Detect which cell encompasses the target text, then output its [x, y] center coordinate. 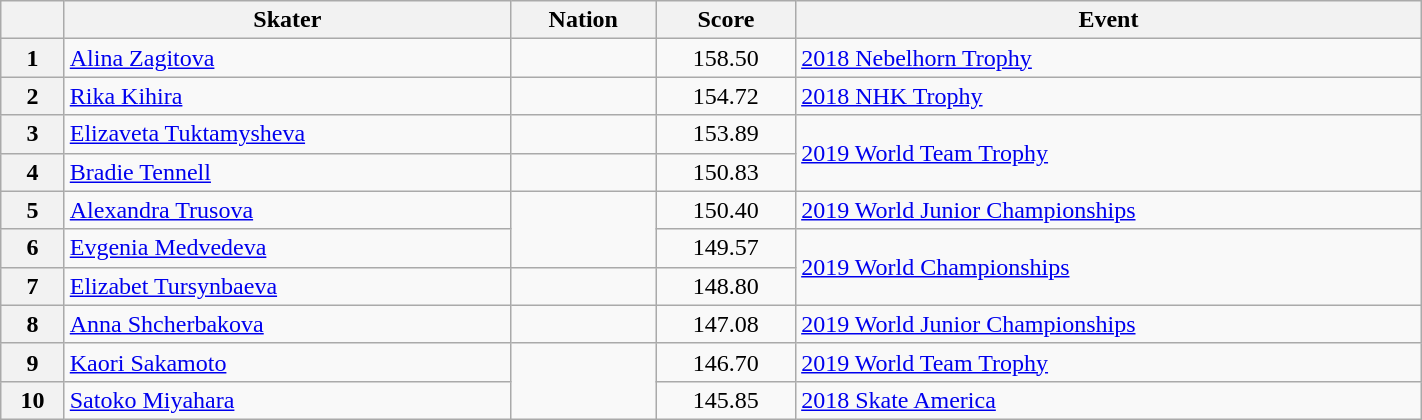
147.08 [726, 324]
Alexandra Trusova [287, 210]
Satoko Miyahara [287, 400]
Bradie Tennell [287, 172]
154.72 [726, 96]
158.50 [726, 58]
8 [32, 324]
2018 Skate America [1109, 400]
2018 Nebelhorn Trophy [1109, 58]
145.85 [726, 400]
Nation [583, 20]
150.83 [726, 172]
149.57 [726, 248]
Event [1109, 20]
Score [726, 20]
2019 World Championships [1109, 267]
Elizabet Tursynbaeva [287, 286]
150.40 [726, 210]
3 [32, 134]
5 [32, 210]
146.70 [726, 362]
9 [32, 362]
Anna Shcherbakova [287, 324]
Elizaveta Tuktamysheva [287, 134]
4 [32, 172]
10 [32, 400]
Evgenia Medvedeva [287, 248]
2018 NHK Trophy [1109, 96]
153.89 [726, 134]
Rika Kihira [287, 96]
Skater [287, 20]
Kaori Sakamoto [287, 362]
Alina Zagitova [287, 58]
1 [32, 58]
148.80 [726, 286]
2 [32, 96]
6 [32, 248]
7 [32, 286]
